Pinpoint the cell where the given text exists, returning its [x, y] midpoint coordinate. 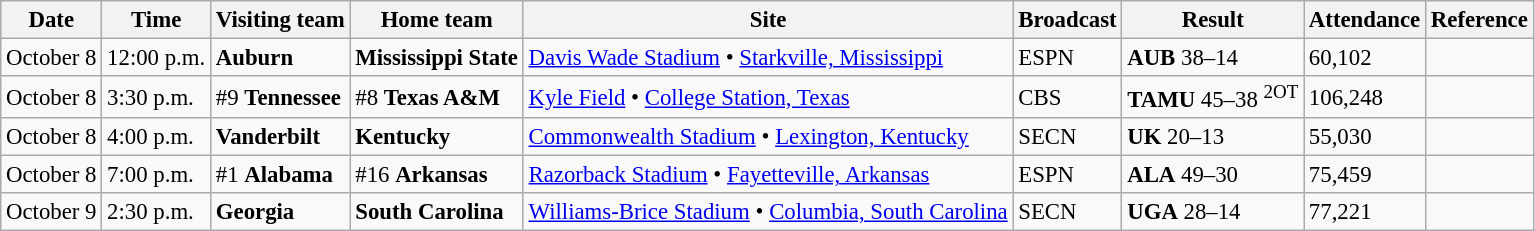
Date [52, 20]
TAMU 45–38 2OT [1213, 97]
#9 Tennessee [280, 97]
Commonwealth Stadium • Lexington, Kentucky [768, 137]
#16 Arkansas [436, 175]
Vanderbilt [280, 137]
Home team [436, 20]
12:00 p.m. [156, 58]
CBS [1068, 97]
7:00 p.m. [156, 175]
UK 20–13 [1213, 137]
Broadcast [1068, 20]
Mississippi State [436, 58]
#1 Alabama [280, 175]
4:00 p.m. [156, 137]
Kentucky [436, 137]
Davis Wade Stadium • Starkville, Mississippi [768, 58]
Site [768, 20]
Razorback Stadium • Fayetteville, Arkansas [768, 175]
Time [156, 20]
ALA 49–30 [1213, 175]
Reference [1480, 20]
#8 Texas A&M [436, 97]
AUB 38–14 [1213, 58]
75,459 [1365, 175]
Result [1213, 20]
Auburn [280, 58]
Attendance [1365, 20]
3:30 p.m. [156, 97]
60,102 [1365, 58]
Kyle Field • College Station, Texas [768, 97]
SECN [1068, 137]
Visiting team [280, 20]
106,248 [1365, 97]
55,030 [1365, 137]
